Find where the given text appears and provide that cell's center as (x, y) coordinate. 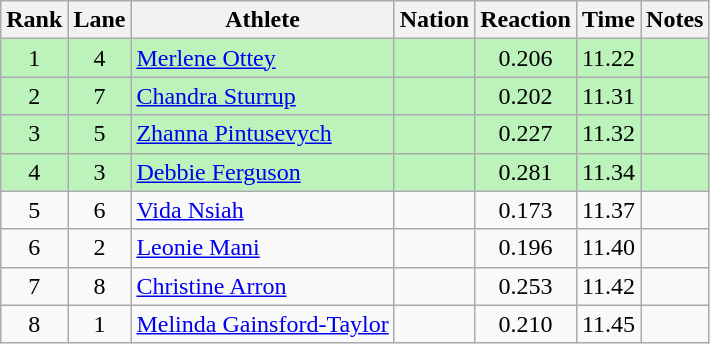
Chandra Sturrup (262, 96)
0.196 (526, 248)
Zhanna Pintusevych (262, 134)
0.206 (526, 58)
11.37 (608, 210)
0.227 (526, 134)
Debbie Ferguson (262, 172)
Lane (100, 20)
Notes (675, 20)
11.22 (608, 58)
11.42 (608, 286)
11.40 (608, 248)
Leonie Mani (262, 248)
11.34 (608, 172)
Christine Arron (262, 286)
0.202 (526, 96)
Nation (434, 20)
Reaction (526, 20)
Rank (34, 20)
0.210 (526, 324)
Vida Nsiah (262, 210)
0.253 (526, 286)
0.281 (526, 172)
Time (608, 20)
11.45 (608, 324)
Merlene Ottey (262, 58)
Athlete (262, 20)
11.32 (608, 134)
Melinda Gainsford-Taylor (262, 324)
0.173 (526, 210)
11.31 (608, 96)
